Identify which cell holds the provided text, then report its (x, y) central coordinate. 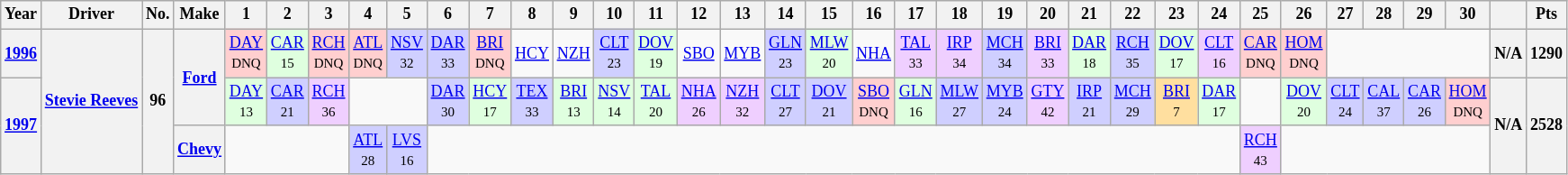
NZH (573, 53)
2 (287, 14)
DAR18 (1089, 53)
IRP34 (960, 53)
21 (1089, 14)
DOV19 (656, 53)
DOV21 (828, 102)
20 (1048, 14)
CAR21 (287, 102)
CAR26 (1425, 102)
Pts (1546, 14)
CARDNQ (1260, 53)
CAR15 (287, 53)
4 (368, 14)
BRI33 (1048, 53)
NHA (874, 53)
1 (246, 14)
29 (1425, 14)
1996 (22, 53)
GLN23 (786, 53)
MCH29 (1132, 102)
11 (656, 14)
Ford (200, 78)
96 (158, 101)
13 (743, 14)
CLT23 (614, 53)
15 (828, 14)
27 (1345, 14)
LVS16 (407, 150)
9 (573, 14)
RCH35 (1132, 53)
Stevie Reeves (91, 101)
14 (786, 14)
7 (490, 14)
TAL20 (656, 102)
No. (158, 14)
RCH43 (1260, 150)
DAR33 (448, 53)
TAL33 (915, 53)
RCHDNQ (329, 53)
MYB (743, 53)
GLN16 (915, 102)
TEX33 (533, 102)
10 (614, 14)
GTY42 (1048, 102)
DAR17 (1219, 102)
SBODNQ (874, 102)
MLW20 (828, 53)
ATL28 (368, 150)
SBO (698, 53)
DOV17 (1176, 53)
DAY13 (246, 102)
BRI13 (573, 102)
DAR30 (448, 102)
CLT24 (1345, 102)
26 (1303, 14)
NSV32 (407, 53)
BRI7 (1176, 102)
8 (533, 14)
25 (1260, 14)
DAYDNQ (246, 53)
12 (698, 14)
NSV14 (614, 102)
30 (1467, 14)
17 (915, 14)
Year (22, 14)
28 (1384, 14)
BRIDNQ (490, 53)
Chevy (200, 150)
2528 (1546, 126)
CLT16 (1219, 53)
23 (1176, 14)
3 (329, 14)
MYB24 (1005, 102)
IRP21 (1089, 102)
NHA26 (698, 102)
CAL37 (1384, 102)
HCY17 (490, 102)
18 (960, 14)
1997 (22, 126)
19 (1005, 14)
24 (1219, 14)
1290 (1546, 53)
MLW27 (960, 102)
CLT27 (786, 102)
ATLDNQ (368, 53)
Make (200, 14)
DOV20 (1303, 102)
22 (1132, 14)
HCY (533, 53)
6 (448, 14)
Driver (91, 14)
RCH36 (329, 102)
MCH34 (1005, 53)
16 (874, 14)
NZH32 (743, 102)
5 (407, 14)
